From the cell containing the given text, extract its center point as [x, y] coordinate. 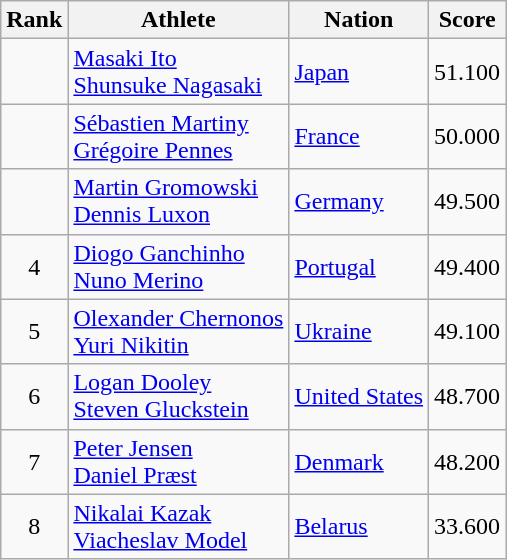
Nikalai KazakViacheslav Model [178, 526]
Denmark [359, 462]
4 [34, 266]
Masaki ItoShunsuke Nagasaki [178, 72]
48.200 [468, 462]
Nation [359, 20]
Athlete [178, 20]
51.100 [468, 72]
6 [34, 396]
49.400 [468, 266]
Ukraine [359, 332]
Japan [359, 72]
Portugal [359, 266]
Sébastien MartinyGrégoire Pennes [178, 136]
Score [468, 20]
Peter JensenDaniel Præst [178, 462]
33.600 [468, 526]
Rank [34, 20]
France [359, 136]
7 [34, 462]
49.100 [468, 332]
Germany [359, 202]
Belarus [359, 526]
5 [34, 332]
49.500 [468, 202]
United States [359, 396]
8 [34, 526]
Logan DooleySteven Gluckstein [178, 396]
48.700 [468, 396]
Olexander ChernonosYuri Nikitin [178, 332]
Diogo GanchinhoNuno Merino [178, 266]
50.000 [468, 136]
Martin GromowskiDennis Luxon [178, 202]
